Identify which cell holds the provided text, then report its [X, Y] central coordinate. 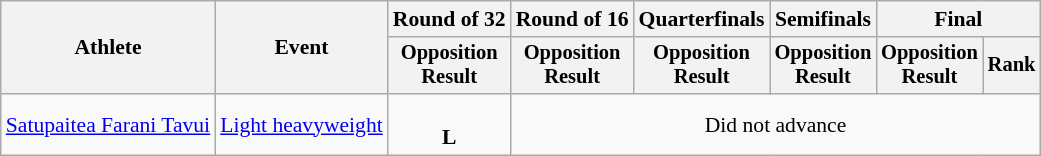
Quarterfinals [702, 19]
Round of 16 [572, 19]
Event [302, 48]
Athlete [108, 48]
Rank [1012, 66]
Light heavyweight [302, 124]
Satupaitea Farani Tavui [108, 124]
Did not advance [776, 124]
Round of 32 [450, 19]
L [450, 124]
Semifinals [824, 19]
Final [958, 19]
